Identify which cell holds the provided text, then report its (X, Y) central coordinate. 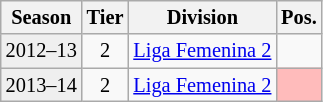
Season (42, 17)
Division (202, 17)
2013–14 (42, 85)
Pos. (298, 17)
2012–13 (42, 51)
Tier (106, 17)
